Locate the cell with the specified text and output its [x, y] center coordinate. 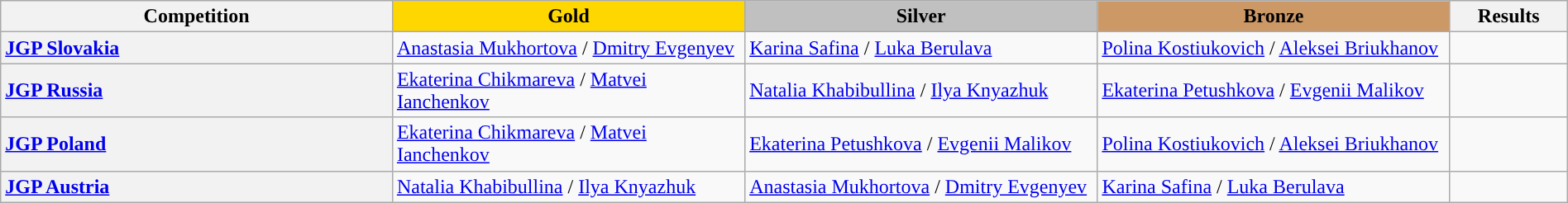
JGP Russia [197, 91]
JGP Poland [197, 144]
Competition [197, 17]
JGP Slovakia [197, 48]
Results [1508, 17]
Bronze [1274, 17]
Gold [568, 17]
JGP Austria [197, 186]
Silver [921, 17]
